Extract the (X, Y) coordinate from the center of the cell holding the provided text.  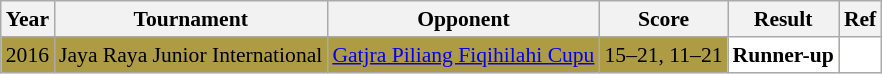
15–21, 11–21 (663, 55)
Ref (860, 19)
2016 (28, 55)
Jaya Raya Junior International (190, 55)
Score (663, 19)
Year (28, 19)
Gatjra Piliang Fiqihilahi Cupu (463, 55)
Opponent (463, 19)
Result (784, 19)
Runner-up (784, 55)
Tournament (190, 19)
